Locate the cell with the specified text and output its (x, y) center coordinate. 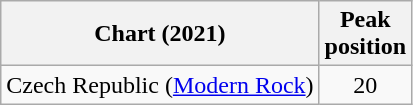
Peakposition (365, 34)
Chart (2021) (160, 34)
20 (365, 85)
Czech Republic (Modern Rock) (160, 85)
